Identify which cell holds the provided text, then report its (x, y) central coordinate. 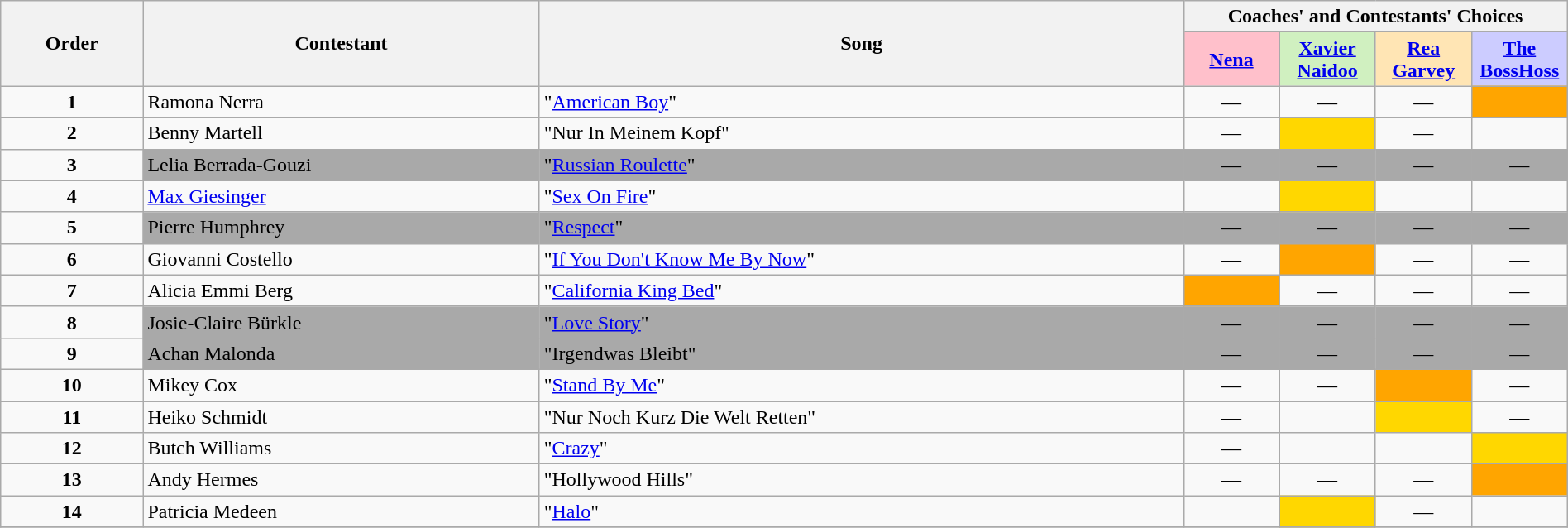
Achan Malonda (341, 353)
Nena (1231, 60)
13 (72, 480)
Pierre Humphrey (341, 228)
Max Giesinger (341, 196)
"American Boy" (862, 102)
9 (72, 353)
"Stand By Me" (862, 385)
"If You Don't Know Me By Now" (862, 259)
14 (72, 511)
2 (72, 133)
5 (72, 228)
10 (72, 385)
Heiko Schmidt (341, 416)
"California King Bed" (862, 290)
"Irgendwas Bleibt" (862, 353)
The BossHoss (1519, 60)
Xavier Naidoo (1327, 60)
1 (72, 102)
Coaches' and Contestants' Choices (1375, 17)
3 (72, 165)
Order (72, 43)
"Respect" (862, 228)
Rea Garvey (1423, 60)
4 (72, 196)
"Nur Noch Kurz Die Welt Retten" (862, 416)
7 (72, 290)
"Love Story" (862, 322)
"Hollywood Hills" (862, 480)
Josie-Claire Bürkle (341, 322)
Butch Williams (341, 449)
Mikey Cox (341, 385)
Patricia Medeen (341, 511)
"Nur In Meinem Kopf" (862, 133)
"Halo" (862, 511)
"Russian Roulette" (862, 165)
11 (72, 416)
"Crazy" (862, 449)
Andy Hermes (341, 480)
8 (72, 322)
Alicia Emmi Berg (341, 290)
Contestant (341, 43)
12 (72, 449)
"Sex On Fire" (862, 196)
Benny Martell (341, 133)
Giovanni Costello (341, 259)
Song (862, 43)
6 (72, 259)
Ramona Nerra (341, 102)
Lelia Berrada-Gouzi (341, 165)
